Determine the [x, y] coordinate at the center of the cell enclosing the given text.  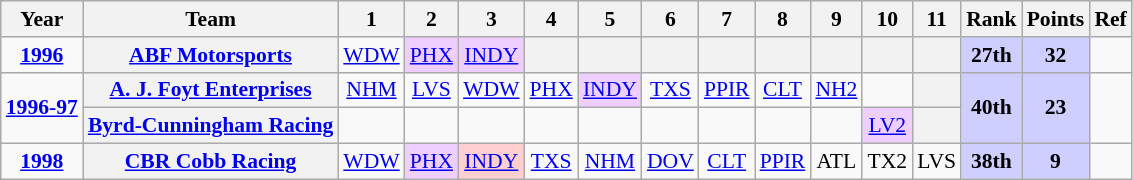
Points [1056, 19]
A. J. Foyt Enterprises [210, 90]
7 [727, 19]
4 [552, 19]
27th [992, 55]
ATL [836, 162]
DOV [670, 162]
1996-97 [42, 108]
CBR Cobb Racing [210, 162]
Ref [1110, 19]
LV2 [887, 126]
Team [210, 19]
23 [1056, 108]
Byrd-Cunningham Racing [210, 126]
5 [610, 19]
Rank [992, 19]
1998 [42, 162]
6 [670, 19]
NH2 [836, 90]
3 [491, 19]
1996 [42, 55]
1 [371, 19]
40th [992, 108]
2 [432, 19]
ABF Motorsports [210, 55]
32 [1056, 55]
10 [887, 19]
38th [992, 162]
8 [783, 19]
Year [42, 19]
TX2 [887, 162]
11 [936, 19]
